Provide the [X, Y] coordinate of the cell's center where the given text is located.  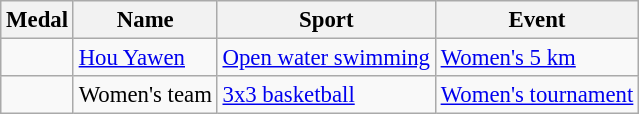
Sport [326, 20]
Women's tournament [536, 95]
Name [145, 20]
Medal [38, 20]
Women's 5 km [536, 58]
Event [536, 20]
Women's team [145, 95]
Open water swimming [326, 58]
Hou Yawen [145, 58]
3x3 basketball [326, 95]
